Capture the cell that displays the provided text and extract its [X, Y] central coordinate. 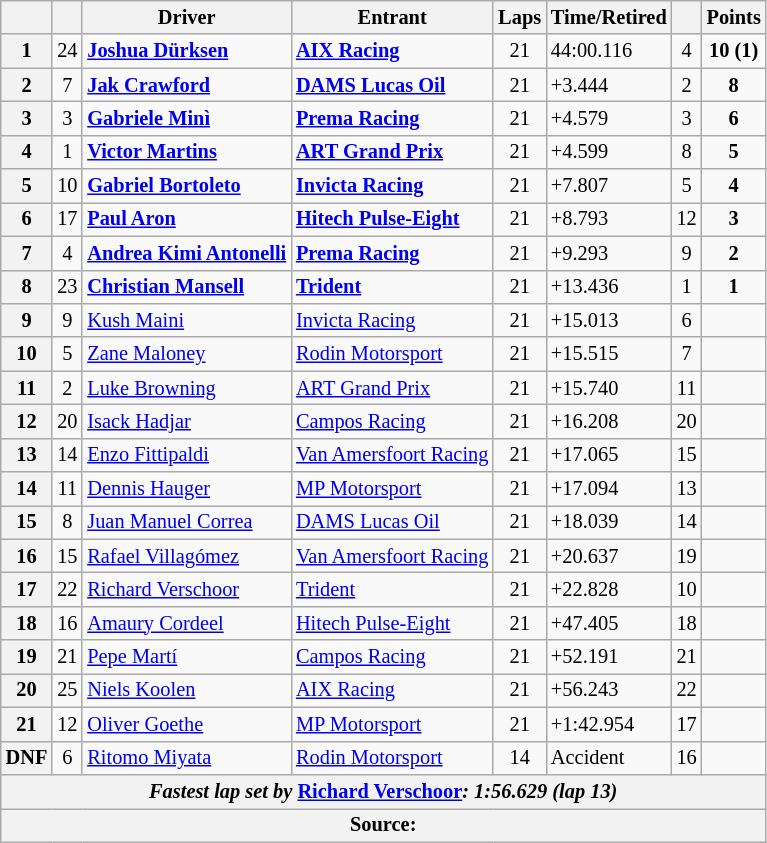
Kush Maini [186, 320]
+52.191 [609, 657]
Ritomo Miyata [186, 758]
+15.740 [609, 388]
Fastest lap set by Richard Verschoor: 1:56.629 (lap 13) [384, 791]
DNF [27, 758]
Joshua Dürksen [186, 51]
Christian Mansell [186, 287]
+16.208 [609, 421]
+4.579 [609, 118]
Laps [520, 17]
Richard Verschoor [186, 589]
Niels Koolen [186, 690]
+15.013 [609, 320]
+4.599 [609, 152]
Pepe Martí [186, 657]
Accident [609, 758]
Rafael Villagómez [186, 556]
25 [67, 690]
44:00.116 [609, 51]
+47.405 [609, 623]
Luke Browning [186, 388]
+15.515 [609, 354]
Points [734, 17]
+22.828 [609, 589]
Jak Crawford [186, 85]
Driver [186, 17]
+17.065 [609, 455]
Victor Martins [186, 152]
+20.637 [609, 556]
10 (1) [734, 51]
Zane Maloney [186, 354]
Time/Retired [609, 17]
Source: [384, 825]
Oliver Goethe [186, 724]
Paul Aron [186, 219]
+17.094 [609, 489]
Isack Hadjar [186, 421]
+1:42.954 [609, 724]
+3.444 [609, 85]
Dennis Hauger [186, 489]
Andrea Kimi Antonelli [186, 253]
Amaury Cordeel [186, 623]
+8.793 [609, 219]
Entrant [392, 17]
+56.243 [609, 690]
+9.293 [609, 253]
+13.436 [609, 287]
Juan Manuel Correa [186, 522]
Gabriel Bortoleto [186, 186]
Gabriele Minì [186, 118]
+7.807 [609, 186]
23 [67, 287]
24 [67, 51]
+18.039 [609, 522]
Enzo Fittipaldi [186, 455]
